Find where the given text appears and provide that cell's center as (X, Y) coordinate. 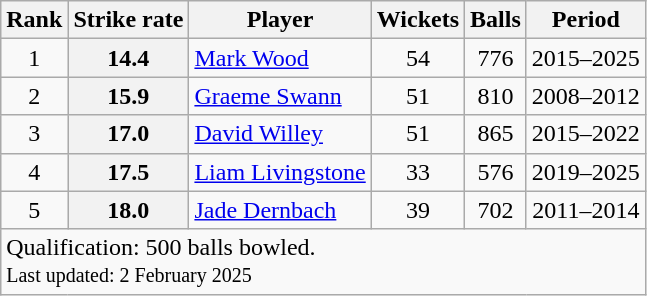
2015–2022 (586, 134)
776 (496, 58)
2 (34, 96)
Balls (496, 20)
2011–2014 (586, 210)
39 (418, 210)
David Willey (280, 134)
17.5 (128, 172)
17.0 (128, 134)
810 (496, 96)
4 (34, 172)
Jade Dernbach (280, 210)
702 (496, 210)
2015–2025 (586, 58)
Mark Wood (280, 58)
Player (280, 20)
Strike rate (128, 20)
33 (418, 172)
865 (496, 134)
576 (496, 172)
5 (34, 210)
15.9 (128, 96)
1 (34, 58)
14.4 (128, 58)
3 (34, 134)
2019–2025 (586, 172)
54 (418, 58)
Period (586, 20)
Rank (34, 20)
Liam Livingstone (280, 172)
Qualification: 500 balls bowled.Last updated: 2 February 2025 (324, 262)
2008–2012 (586, 96)
Wickets (418, 20)
Graeme Swann (280, 96)
18.0 (128, 210)
